Capture the cell that displays the provided text and extract its (x, y) central coordinate. 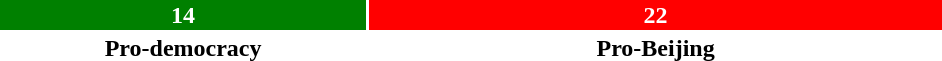
22 (656, 15)
14 (183, 15)
